Extract the (x, y) coordinate from the center of the cell holding the provided text.  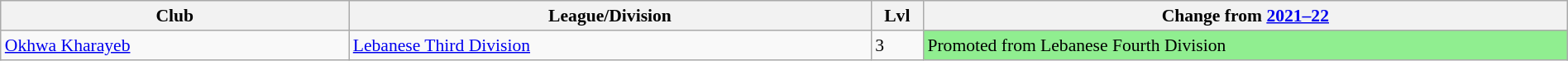
Club (175, 16)
3 (896, 45)
Lvl (896, 16)
League/Division (610, 16)
Promoted from Lebanese Fourth Division (1245, 45)
Lebanese Third Division (610, 45)
Okhwa Kharayeb (175, 45)
Change from 2021–22 (1245, 16)
